For the text-containing cell, return its midpoint in [X, Y] coordinate format. 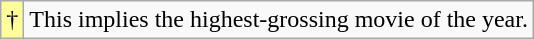
† [12, 20]
This implies the highest-grossing movie of the year. [279, 20]
